For the text-containing cell, return its midpoint in (X, Y) coordinate format. 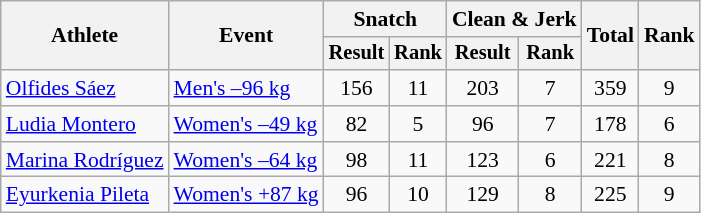
129 (483, 195)
10 (418, 195)
123 (483, 160)
221 (610, 160)
203 (483, 88)
Athlete (85, 36)
Total (610, 36)
5 (418, 124)
Clean & Jerk (514, 19)
Men's –96 kg (246, 88)
Eyurkenia Pileta (85, 195)
156 (357, 88)
225 (610, 195)
Snatch (386, 19)
Women's –64 kg (246, 160)
Women's +87 kg (246, 195)
Marina Rodríguez (85, 160)
Ludia Montero (85, 124)
Event (246, 36)
Olfides Sáez (85, 88)
178 (610, 124)
Women's –49 kg (246, 124)
82 (357, 124)
359 (610, 88)
98 (357, 160)
